Capture the cell that displays the provided text and extract its (x, y) central coordinate. 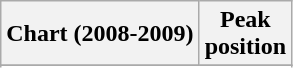
Chart (2008-2009) (100, 34)
Peakposition (245, 34)
